Detect which cell encompasses the target text, then output its [x, y] center coordinate. 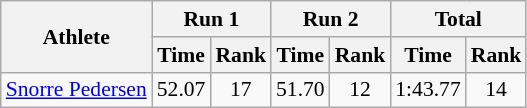
Run 1 [212, 19]
Total [458, 19]
51.70 [300, 90]
52.07 [182, 90]
Run 2 [330, 19]
14 [496, 90]
Snorre Pedersen [76, 90]
Athlete [76, 36]
17 [240, 90]
12 [360, 90]
1:43.77 [428, 90]
